Pinpoint the cell where the given text exists, returning its [X, Y] midpoint coordinate. 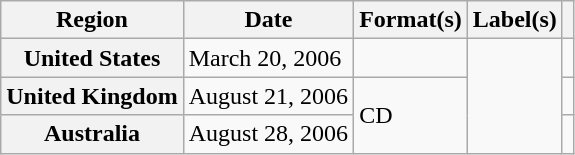
CD [411, 115]
Format(s) [411, 20]
United Kingdom [92, 96]
August 28, 2006 [268, 134]
Region [92, 20]
Label(s) [514, 20]
August 21, 2006 [268, 96]
Australia [92, 134]
March 20, 2006 [268, 58]
United States [92, 58]
Date [268, 20]
